Detect which cell encompasses the target text, then output its [x, y] center coordinate. 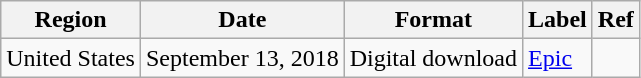
Region [71, 20]
Label [558, 20]
Ref [616, 20]
United States [71, 58]
Date [242, 20]
Epic [558, 58]
September 13, 2018 [242, 58]
Format [433, 20]
Digital download [433, 58]
